Return the (x, y) coordinate for the center point of the cell that contains the specified text.  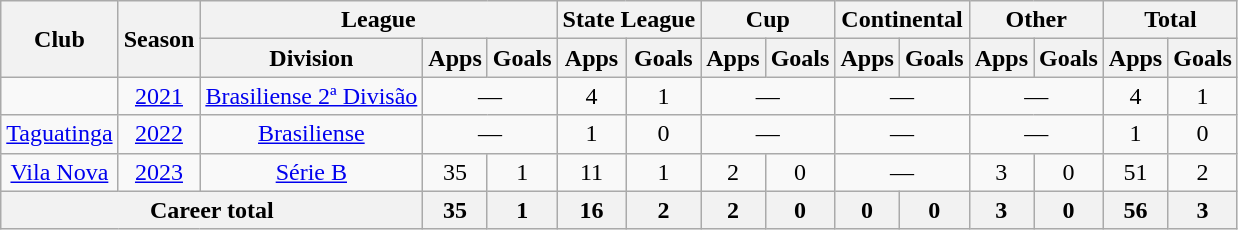
Brasiliense (312, 134)
Club (60, 39)
2023 (159, 172)
2022 (159, 134)
Taguatinga (60, 134)
56 (1135, 210)
Total (1170, 20)
Season (159, 39)
Série B (312, 172)
Division (312, 58)
Brasiliense 2ª Divisão (312, 96)
2021 (159, 96)
State League (629, 20)
51 (1135, 172)
11 (592, 172)
Vila Nova (60, 172)
Cup (768, 20)
16 (592, 210)
Continental (902, 20)
Other (1036, 20)
Career total (212, 210)
League (378, 20)
